Scan for the cell matching the given text and deliver its [x, y] coordinate at center. 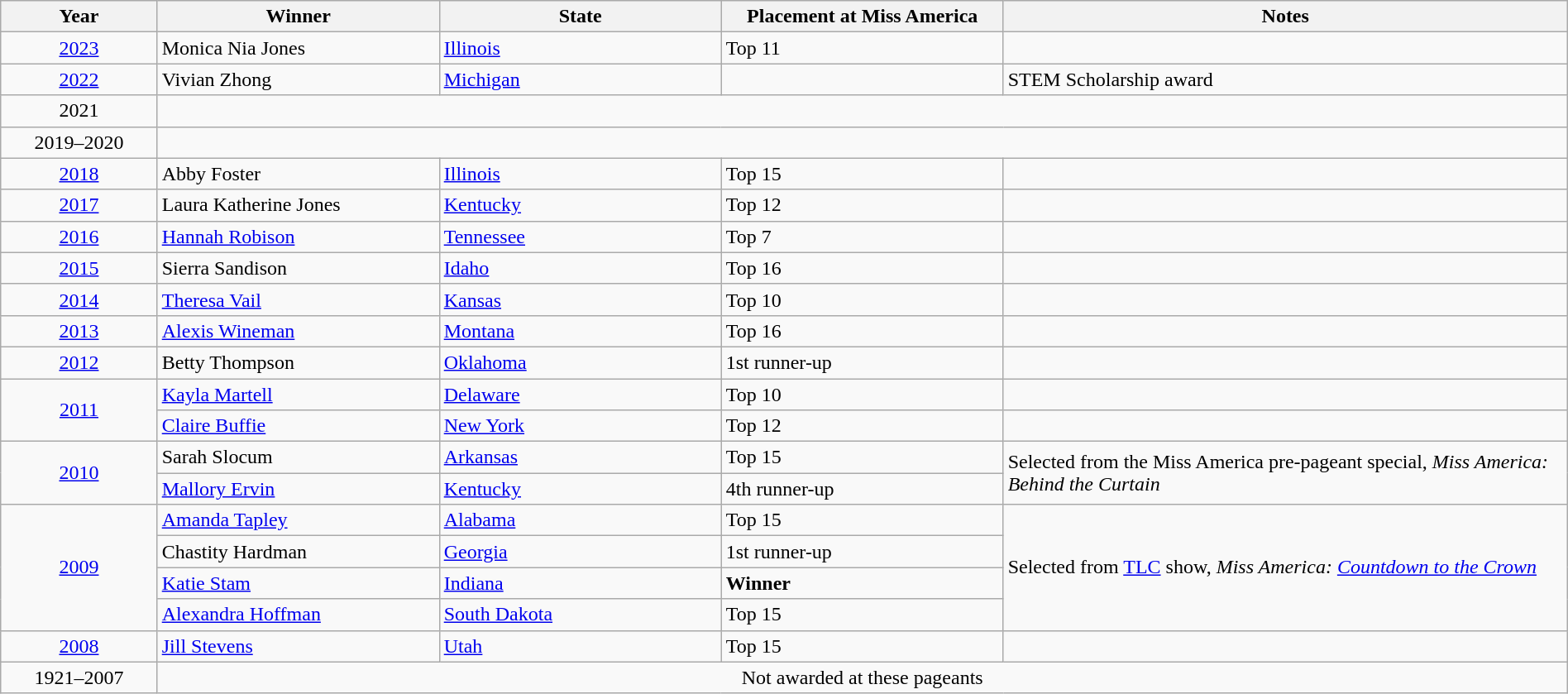
Katie Stam [298, 583]
Not awarded at these pageants [862, 677]
4th runner-up [862, 489]
Arkansas [581, 457]
State [581, 17]
Sierra Sandison [298, 268]
Idaho [581, 268]
Abby Foster [298, 174]
2013 [79, 331]
2010 [79, 473]
2014 [79, 299]
Top 11 [862, 48]
Year [79, 17]
Amanda Tapley [298, 520]
2012 [79, 362]
2023 [79, 48]
Sarah Slocum [298, 457]
Delaware [581, 395]
Top 7 [862, 237]
Oklahoma [581, 362]
Chastity Hardman [298, 552]
Hannah Robison [298, 237]
2019–2020 [79, 142]
2011 [79, 410]
Alabama [581, 520]
Indiana [581, 583]
Placement at Miss America [862, 17]
Georgia [581, 552]
Monica Nia Jones [298, 48]
Kayla Martell [298, 395]
2017 [79, 205]
Laura Katherine Jones [298, 205]
Claire Buffie [298, 426]
Betty Thompson [298, 362]
Alexandra Hoffman [298, 615]
Mallory Ervin [298, 489]
Alexis Wineman [298, 331]
Montana [581, 331]
Jill Stevens [298, 646]
2016 [79, 237]
1921–2007 [79, 677]
South Dakota [581, 615]
Selected from TLC show, Miss America: Countdown to the Crown [1285, 567]
STEM Scholarship award [1285, 79]
2022 [79, 79]
Tennessee [581, 237]
2018 [79, 174]
Utah [581, 646]
Vivian Zhong [298, 79]
New York [581, 426]
Michigan [581, 79]
2008 [79, 646]
Kansas [581, 299]
2009 [79, 567]
2021 [79, 111]
2015 [79, 268]
Theresa Vail [298, 299]
Notes [1285, 17]
Selected from the Miss America pre-pageant special, Miss America: Behind the Curtain [1285, 473]
